Search for the cell housing the specified text and yield its [X, Y] center coordinate. 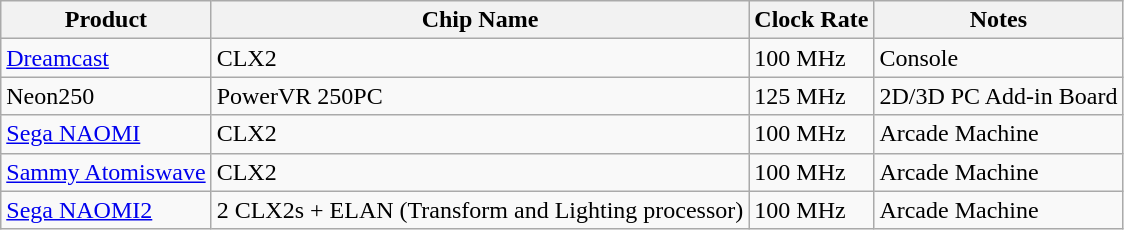
Sammy Atomiswave [106, 172]
Chip Name [480, 20]
Sega NAOMI [106, 134]
Console [998, 58]
Sega NAOMI2 [106, 210]
PowerVR 250PC [480, 96]
125 MHz [812, 96]
Dreamcast [106, 58]
2D/3D PC Add-in Board [998, 96]
Neon250 [106, 96]
2 CLX2s + ELAN (Transform and Lighting processor) [480, 210]
Clock Rate [812, 20]
Notes [998, 20]
Product [106, 20]
